Identify which cell holds the provided text, then report its [x, y] central coordinate. 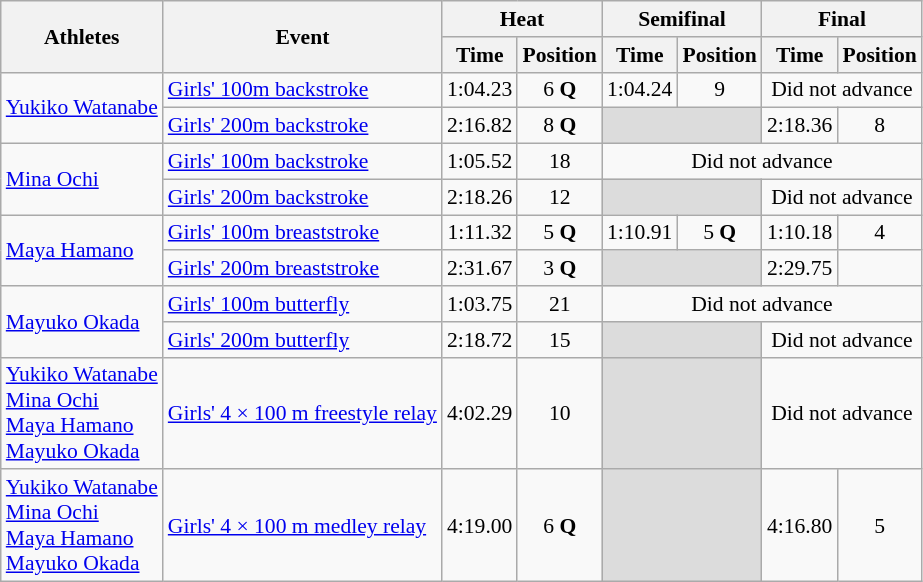
Girls' 200m butterfly [302, 340]
Maya Hamano [82, 250]
Event [302, 36]
Yukiko Watanabe [82, 108]
10 [559, 413]
Semifinal [682, 19]
4:19.00 [480, 526]
Mina Ochi [82, 180]
1:04.24 [640, 90]
Girls' 4 × 100 m medley relay [302, 526]
1:04.23 [480, 90]
5 [879, 526]
Girls' 200m breaststroke [302, 269]
8 Q [559, 126]
1:05.52 [480, 162]
Girls' 4 × 100 m freestyle relay [302, 413]
Mayuko Okada [82, 322]
4:16.80 [800, 526]
2:16.82 [480, 126]
1:10.18 [800, 233]
2:18.36 [800, 126]
15 [559, 340]
12 [559, 197]
2:31.67 [480, 269]
1:11.32 [480, 233]
9 [719, 90]
8 [879, 126]
Girls' 100m butterfly [302, 304]
1:10.91 [640, 233]
2:29.75 [800, 269]
1:03.75 [480, 304]
2:18.72 [480, 340]
3 Q [559, 269]
4 [879, 233]
21 [559, 304]
4:02.29 [480, 413]
Athletes [82, 36]
Final [842, 19]
18 [559, 162]
Heat [522, 19]
Girls' 100m breaststroke [302, 233]
2:18.26 [480, 197]
